Extract the (x, y) coordinate from the center of the cell holding the provided text.  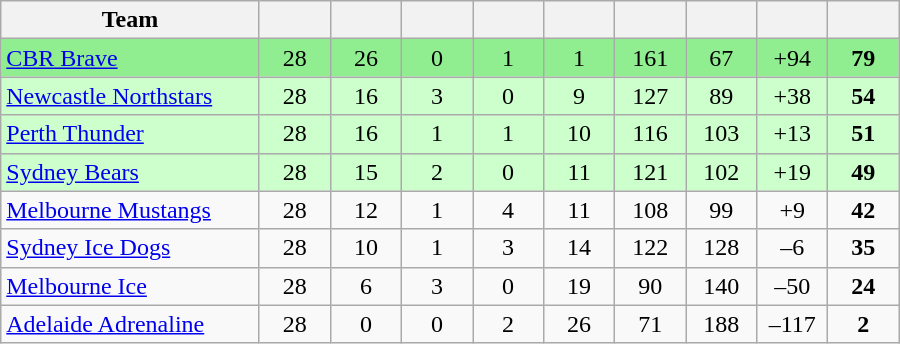
90 (650, 286)
67 (722, 58)
9 (580, 96)
121 (650, 172)
108 (650, 210)
15 (366, 172)
Adelaide Adrenaline (130, 324)
Perth Thunder (130, 134)
14 (580, 248)
6 (366, 286)
103 (722, 134)
Sydney Bears (130, 172)
127 (650, 96)
140 (722, 286)
Sydney Ice Dogs (130, 248)
–50 (792, 286)
+94 (792, 58)
128 (722, 248)
+19 (792, 172)
35 (864, 248)
188 (722, 324)
51 (864, 134)
42 (864, 210)
99 (722, 210)
24 (864, 286)
CBR Brave (130, 58)
89 (722, 96)
–6 (792, 248)
102 (722, 172)
Newcastle Northstars (130, 96)
4 (508, 210)
71 (650, 324)
–117 (792, 324)
Melbourne Mustangs (130, 210)
49 (864, 172)
+9 (792, 210)
79 (864, 58)
Melbourne Ice (130, 286)
Team (130, 20)
+13 (792, 134)
+38 (792, 96)
54 (864, 96)
161 (650, 58)
12 (366, 210)
122 (650, 248)
116 (650, 134)
19 (580, 286)
